Find where the given text appears and provide that cell's center as (x, y) coordinate. 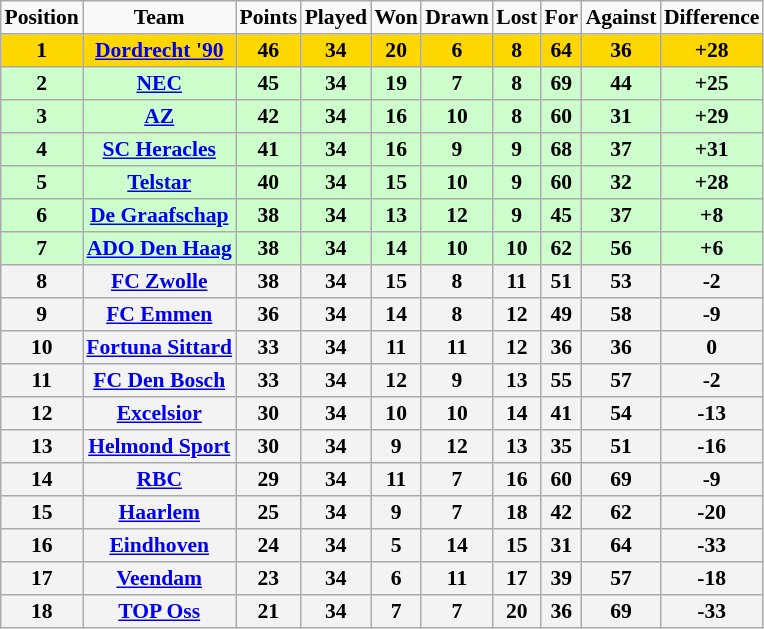
FC Zwolle (160, 282)
SC Heracles (160, 150)
0 (712, 348)
49 (562, 314)
3 (42, 116)
Eindhoven (160, 546)
21 (268, 612)
Dordrecht '90 (160, 50)
4 (42, 150)
25 (268, 512)
68 (562, 150)
Haarlem (160, 512)
29 (268, 480)
39 (562, 578)
+25 (712, 84)
58 (621, 314)
Played (336, 18)
ADO Den Haag (160, 248)
+31 (712, 150)
54 (621, 414)
Position (42, 18)
Drawn (456, 18)
RBC (160, 480)
FC Emmen (160, 314)
-18 (712, 578)
40 (268, 182)
For (562, 18)
32 (621, 182)
44 (621, 84)
1 (42, 50)
46 (268, 50)
Team (160, 18)
AZ (160, 116)
Against (621, 18)
24 (268, 546)
+6 (712, 248)
+8 (712, 216)
Points (268, 18)
23 (268, 578)
-20 (712, 512)
+29 (712, 116)
2 (42, 84)
De Graafschap (160, 216)
Excelsior (160, 414)
Lost (517, 18)
-16 (712, 446)
NEC (160, 84)
19 (396, 84)
TOP Oss (160, 612)
53 (621, 282)
Difference (712, 18)
55 (562, 380)
-13 (712, 414)
Fortuna Sittard (160, 348)
Telstar (160, 182)
Won (396, 18)
Veendam (160, 578)
FC Den Bosch (160, 380)
35 (562, 446)
56 (621, 248)
Helmond Sport (160, 446)
